Determine the [x, y] coordinate at the center of the cell enclosing the given text.  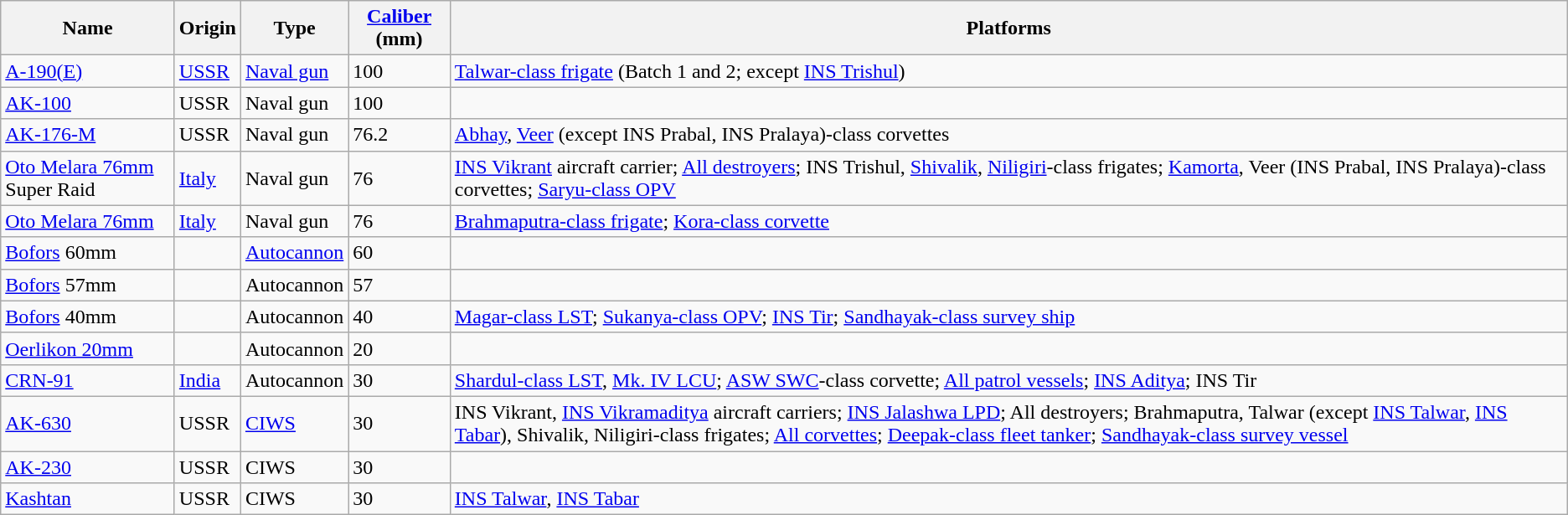
Oto Melara 76mm [88, 221]
Origin [208, 28]
Magar-class LST; Sukanya-class OPV; INS Tir; Sandhayak-class survey ship [1008, 317]
20 [400, 348]
40 [400, 317]
CRN-91 [88, 380]
Abhay, Veer (except INS Prabal, INS Pralaya)-class corvettes [1008, 135]
Shardul-class LST, Mk. IV LCU; ASW SWC-class corvette; All patrol vessels; INS Aditya; INS Tir [1008, 380]
AK-100 [88, 103]
Type [294, 28]
Bofors 57mm [88, 285]
Oto Melara 76mm Super Raid [88, 178]
AK-176-M [88, 135]
AK-230 [88, 466]
Brahmaputra-class frigate; Kora-class corvette [1008, 221]
Bofors 60mm [88, 253]
Talwar-class frigate (Batch 1 and 2; except INS Trishul) [1008, 71]
Kashtan [88, 499]
Oerlikon 20mm [88, 348]
76.2 [400, 135]
Platforms [1008, 28]
India [208, 380]
A-190(E) [88, 71]
INS Talwar, INS Tabar [1008, 499]
57 [400, 285]
Name [88, 28]
Bofors 40mm [88, 317]
60 [400, 253]
AK-630 [88, 424]
Caliber (mm) [400, 28]
